Output the [X, Y] coordinate of the center of the cell containing the given text.  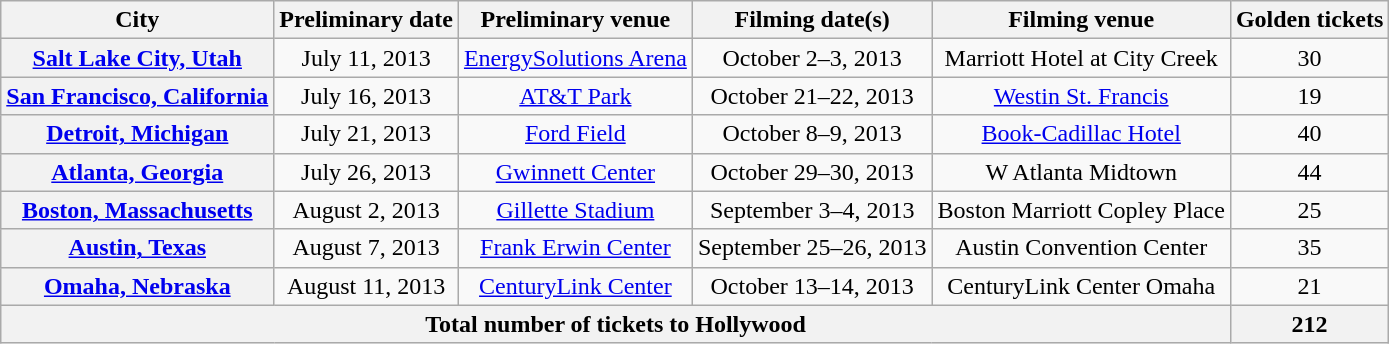
July 11, 2013 [366, 58]
44 [1309, 172]
July 26, 2013 [366, 172]
Boston Marriott Copley Place [1081, 210]
Marriott Hotel at City Creek [1081, 58]
19 [1309, 96]
October 2–3, 2013 [812, 58]
40 [1309, 134]
August 2, 2013 [366, 210]
30 [1309, 58]
July 16, 2013 [366, 96]
Austin Convention Center [1081, 248]
October 29–30, 2013 [812, 172]
Filming venue [1081, 20]
Westin St. Francis [1081, 96]
Gwinnett Center [575, 172]
September 25–26, 2013 [812, 248]
Boston, Massachusetts [138, 210]
Frank Erwin Center [575, 248]
EnergySolutions Arena [575, 58]
Filming date(s) [812, 20]
CenturyLink Center [575, 286]
Book-Cadillac Hotel [1081, 134]
Total number of tickets to Hollywood [616, 324]
35 [1309, 248]
July 21, 2013 [366, 134]
21 [1309, 286]
San Francisco, California [138, 96]
Omaha, Nebraska [138, 286]
CenturyLink Center Omaha [1081, 286]
City [138, 20]
September 3–4, 2013 [812, 210]
October 13–14, 2013 [812, 286]
October 21–22, 2013 [812, 96]
AT&T Park [575, 96]
Atlanta, Georgia [138, 172]
Preliminary venue [575, 20]
W Atlanta Midtown [1081, 172]
212 [1309, 324]
Gillette Stadium [575, 210]
Salt Lake City, Utah [138, 58]
August 11, 2013 [366, 286]
August 7, 2013 [366, 248]
Austin, Texas [138, 248]
Golden tickets [1309, 20]
October 8–9, 2013 [812, 134]
25 [1309, 210]
Detroit, Michigan [138, 134]
Ford Field [575, 134]
Preliminary date [366, 20]
